Find where the given text appears and provide that cell's center as [x, y] coordinate. 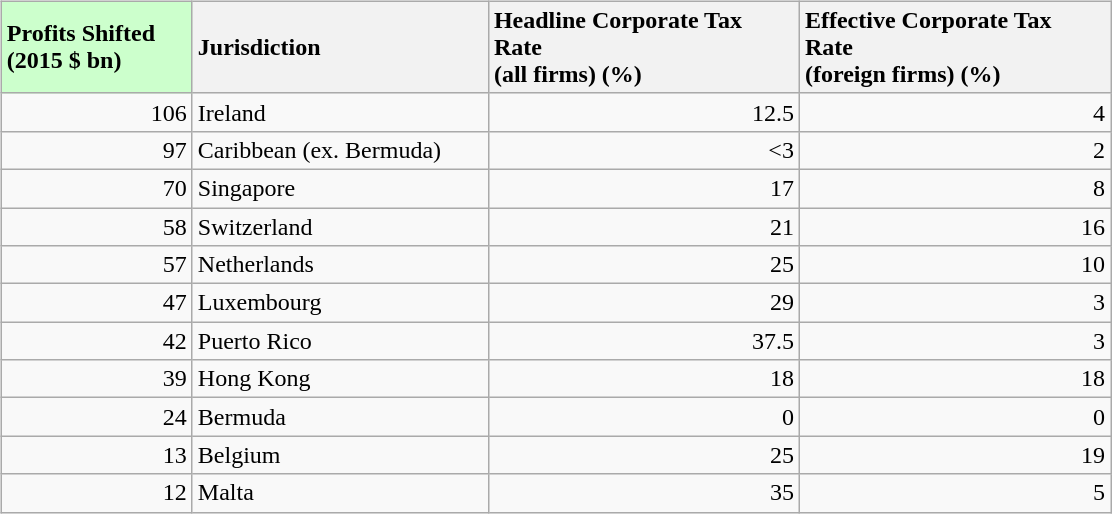
16 [954, 227]
21 [644, 227]
Belgium [340, 455]
13 [96, 455]
17 [644, 188]
5 [954, 493]
24 [96, 417]
Profits Shifted(2015 $ bn) [96, 47]
Bermuda [340, 417]
70 [96, 188]
58 [96, 227]
37.5 [644, 341]
Malta [340, 493]
Jurisdiction [340, 47]
47 [96, 303]
12.5 [644, 112]
57 [96, 265]
106 [96, 112]
97 [96, 150]
Luxembourg [340, 303]
42 [96, 341]
29 [644, 303]
4 [954, 112]
<3 [644, 150]
12 [96, 493]
Hong Kong [340, 379]
Effective Corporate Tax Rate(foreign firms) (%) [954, 47]
Puerto Rico [340, 341]
39 [96, 379]
8 [954, 188]
Caribbean (ex. Bermuda) [340, 150]
Ireland [340, 112]
35 [644, 493]
2 [954, 150]
Netherlands [340, 265]
10 [954, 265]
19 [954, 455]
Switzerland [340, 227]
Headline Corporate Tax Rate(all firms) (%) [644, 47]
Singapore [340, 188]
